Identify which cell holds the provided text, then report its (X, Y) central coordinate. 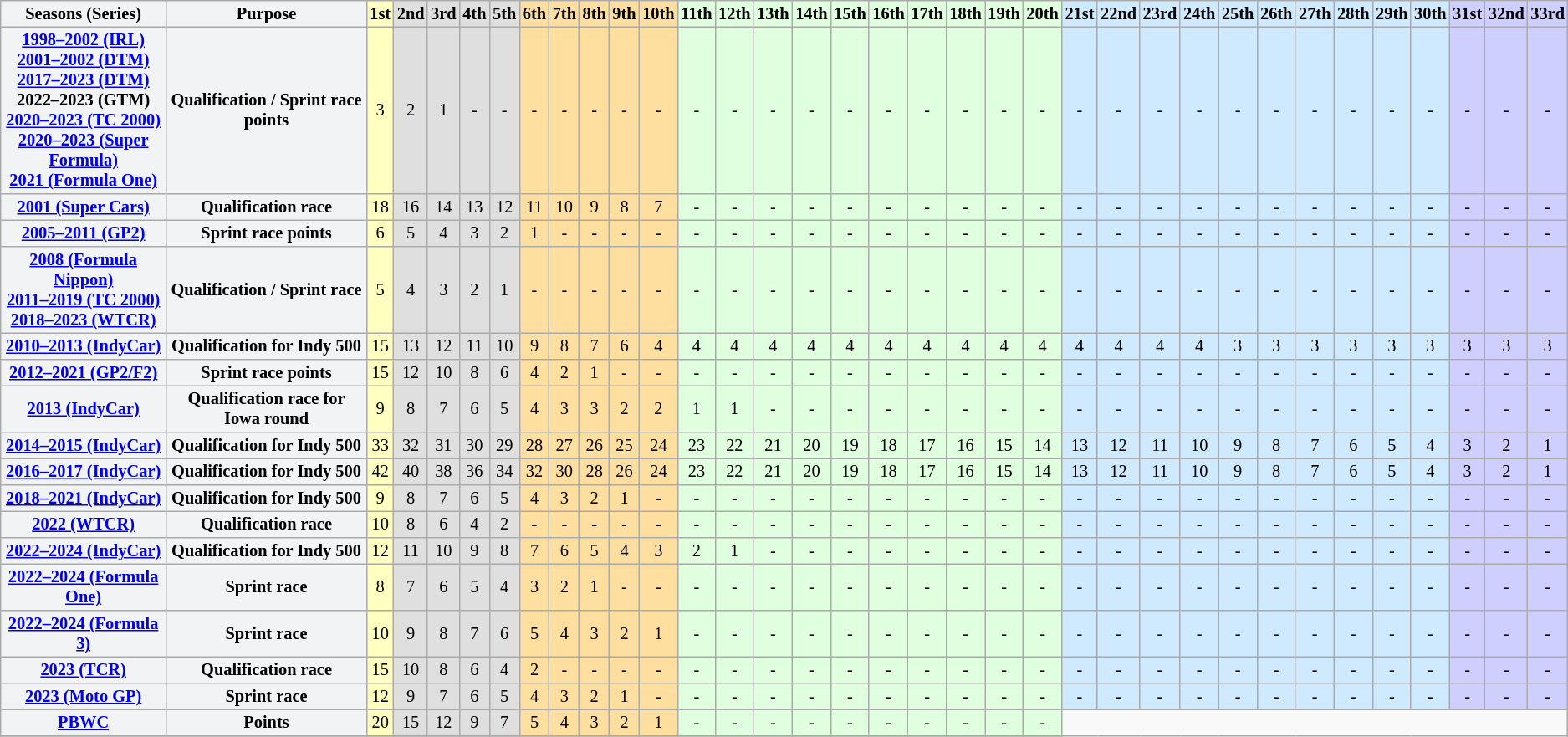
29 (504, 446)
8th (595, 14)
29th (1392, 14)
38 (443, 472)
12th (734, 14)
22nd (1119, 14)
Points (267, 723)
18th (966, 14)
28th (1353, 14)
10th (658, 14)
21st (1080, 14)
26th (1276, 14)
2022 (WTCR) (84, 525)
1st (380, 14)
20th (1043, 14)
2023 (TCR) (84, 670)
32nd (1507, 14)
40 (411, 472)
42 (380, 472)
6th (534, 14)
16th (888, 14)
2008 (Formula Nippon)2011–2019 (TC 2000)2018–2023 (WTCR) (84, 290)
11th (696, 14)
2014–2015 (IndyCar) (84, 446)
Qualification race for Iowa round (267, 409)
19th (1004, 14)
15th (850, 14)
2001 (Super Cars) (84, 207)
2013 (IndyCar) (84, 409)
5th (504, 14)
31st (1467, 14)
27 (564, 446)
30th (1430, 14)
27th (1315, 14)
PBWC (84, 723)
9th (625, 14)
2010–2013 (IndyCar) (84, 346)
7th (564, 14)
33rd (1548, 14)
34 (504, 472)
2023 (Moto GP) (84, 697)
2005–2011 (GP2) (84, 233)
2nd (411, 14)
3rd (443, 14)
Purpose (267, 14)
33 (380, 446)
25 (625, 446)
4th (474, 14)
36 (474, 472)
2012–2021 (GP2/F2) (84, 373)
17th (927, 14)
31 (443, 446)
Qualification / Sprint race points (267, 110)
24th (1199, 14)
2022–2024 (Formula 3) (84, 634)
2022–2024 (IndyCar) (84, 551)
Qualification / Sprint race (267, 290)
2022–2024 (Formula One) (84, 587)
25th (1238, 14)
13th (773, 14)
14th (811, 14)
1998–2002 (IRL)2001–2002 (DTM)2017–2023 (DTM)2022–2023 (GTM)2020–2023 (TC 2000)2020–2023 (Super Formula)2021 (Formula One) (84, 110)
2018–2021 (IndyCar) (84, 499)
Seasons (Series) (84, 14)
23rd (1160, 14)
2016–2017 (IndyCar) (84, 472)
